Locate the cell with the specified text and output its [X, Y] center coordinate. 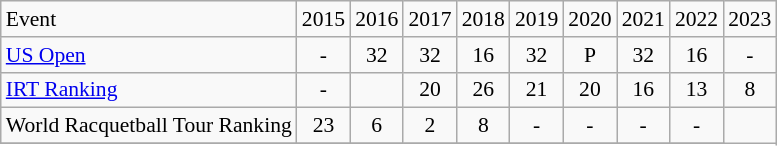
23 [324, 126]
Event [149, 19]
13 [696, 90]
2023 [750, 19]
2017 [430, 19]
2018 [484, 19]
2020 [590, 19]
2019 [536, 19]
26 [484, 90]
6 [376, 126]
US Open [149, 55]
2 [430, 126]
2016 [376, 19]
2015 [324, 19]
21 [536, 90]
2021 [644, 19]
2022 [696, 19]
World Racquetball Tour Ranking [149, 126]
IRT Ranking [149, 90]
P [590, 55]
